Return [x, y] of the center of cell containing provided text 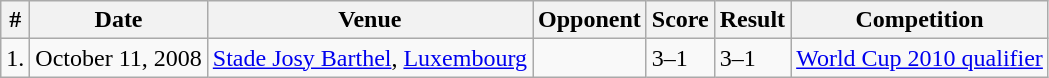
Date [118, 20]
Venue [370, 20]
# [16, 20]
Opponent [590, 20]
Result [752, 20]
1. [16, 58]
Score [680, 20]
Competition [920, 20]
October 11, 2008 [118, 58]
Stade Josy Barthel, Luxembourg [370, 58]
World Cup 2010 qualifier [920, 58]
